Locate the cell with the specified text and output its [X, Y] center coordinate. 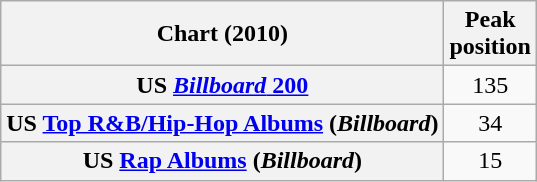
15 [490, 161]
34 [490, 123]
Chart (2010) [222, 34]
135 [490, 85]
US Billboard 200 [222, 85]
Peak position [490, 34]
US Top R&B/Hip-Hop Albums (Billboard) [222, 123]
US Rap Albums (Billboard) [222, 161]
